Identify which cell holds the provided text, then report its (x, y) central coordinate. 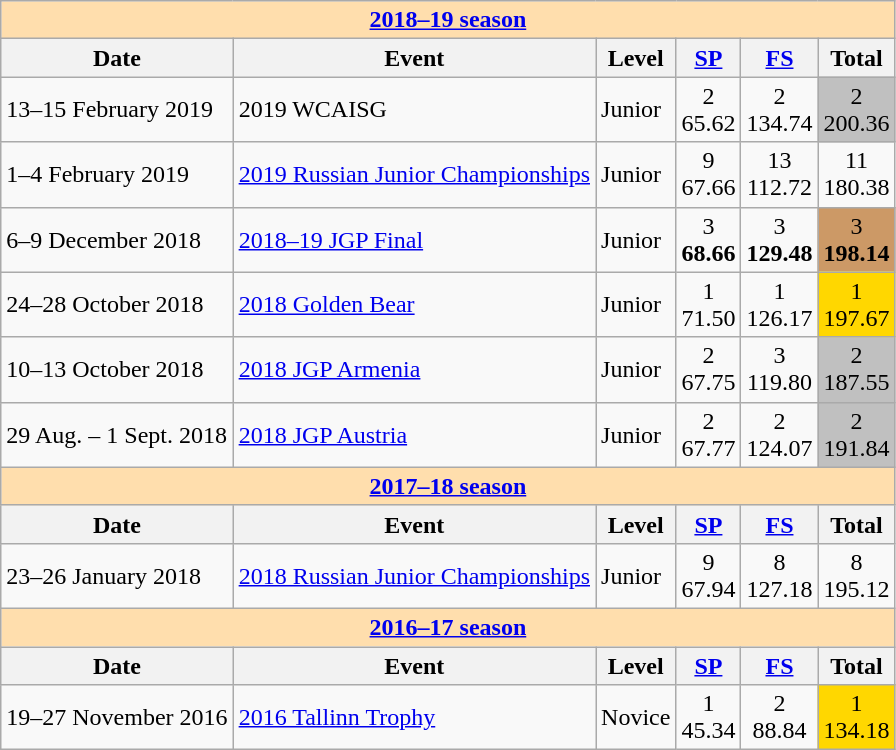
2 187.55 (856, 370)
2 191.84 (856, 434)
2016 Tallinn Trophy (414, 718)
9 67.66 (708, 174)
2 134.74 (780, 110)
3 119.80 (780, 370)
2018 JGP Armenia (414, 370)
2018 JGP Austria (414, 434)
2018 Russian Junior Championships (414, 576)
29 Aug. – 1 Sept. 2018 (117, 434)
3 198.14 (856, 240)
2018–19 season (448, 20)
10–13 October 2018 (117, 370)
2 67.77 (708, 434)
23–26 January 2018 (117, 576)
3 129.48 (780, 240)
13–15 February 2019 (117, 110)
2 124.07 (780, 434)
24–28 October 2018 (117, 304)
19–27 November 2016 (117, 718)
2019 WCAISG (414, 110)
2 200.36 (856, 110)
2019 Russian Junior Championships (414, 174)
1 71.50 (708, 304)
1–4 February 2019 (117, 174)
2 88.84 (780, 718)
2 67.75 (708, 370)
8 127.18 (780, 576)
2018 Golden Bear (414, 304)
3 68.66 (708, 240)
9 67.94 (708, 576)
2 65.62 (708, 110)
Novice (636, 718)
8 195.12 (856, 576)
2016–17 season (448, 627)
13 112.72 (780, 174)
1 134.18 (856, 718)
1 45.34 (708, 718)
1 197.67 (856, 304)
2018–19 JGP Final (414, 240)
11 180.38 (856, 174)
2017–18 season (448, 486)
1 126.17 (780, 304)
6–9 December 2018 (117, 240)
